Capture the cell that displays the provided text and extract its (x, y) central coordinate. 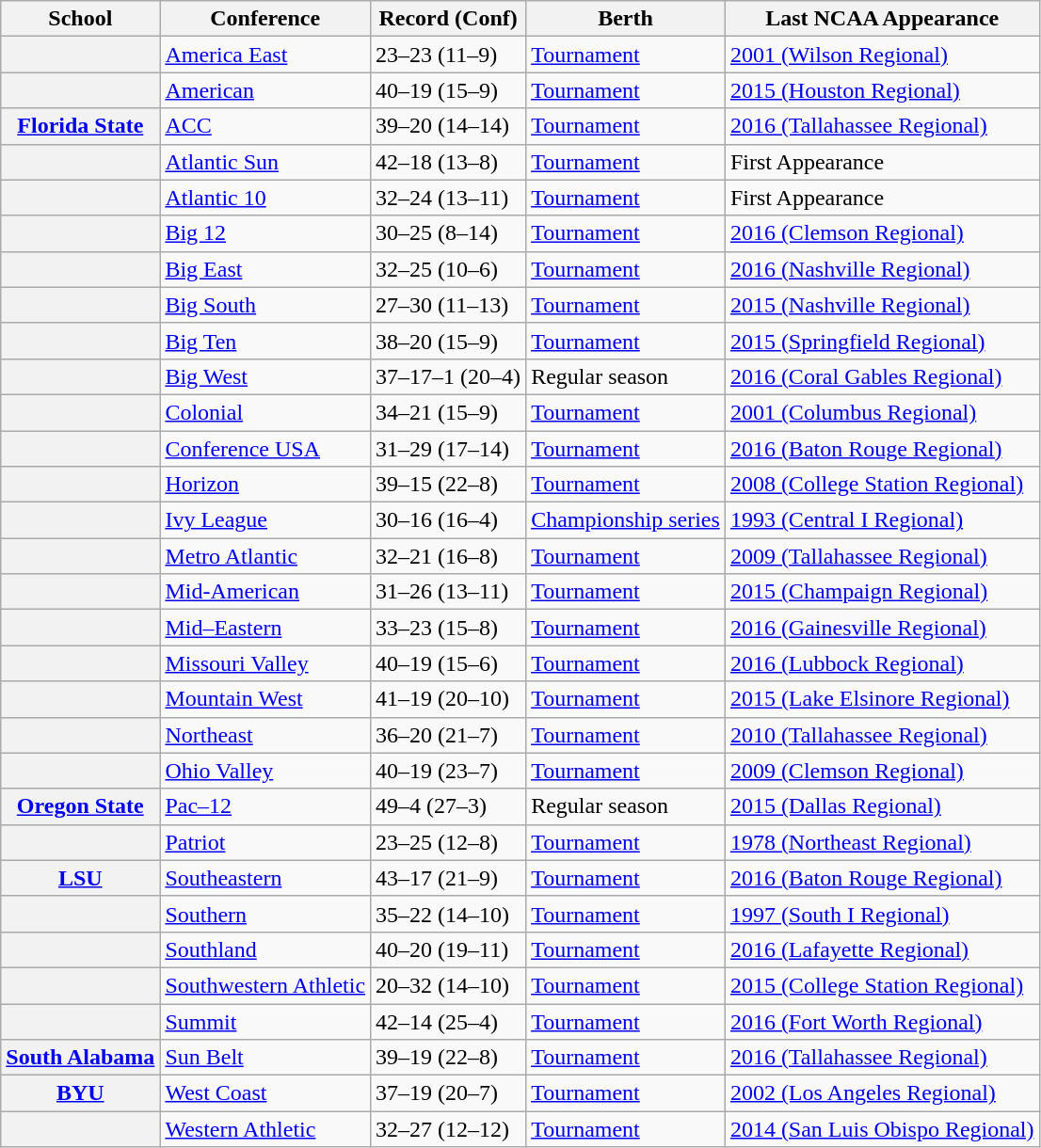
Last NCAA Appearance (882, 19)
Summit (265, 1021)
42–18 (13–8) (448, 162)
Southern (265, 914)
2010 (Tallahassee Regional) (882, 735)
2014 (San Luis Obispo Regional) (882, 1129)
31–29 (17–14) (448, 449)
Ivy League (265, 520)
2008 (College Station Regional) (882, 485)
America East (265, 55)
32–25 (10–6) (448, 269)
LSU (81, 878)
2015 (Houston Regional) (882, 90)
American (265, 90)
Conference (265, 19)
23–23 (11–9) (448, 55)
Big 12 (265, 233)
Championship series (626, 520)
39–15 (22–8) (448, 485)
37–17–1 (20–4) (448, 376)
41–19 (20–10) (448, 699)
31–26 (13–11) (448, 592)
ACC (265, 126)
2015 (Dallas Regional) (882, 806)
2015 (Springfield Regional) (882, 341)
Mid–Eastern (265, 628)
Record (Conf) (448, 19)
2016 (Lafayette Regional) (882, 949)
Berth (626, 19)
BYU (81, 1093)
Atlantic 10 (265, 198)
2016 (Nashville Regional) (882, 269)
33–23 (15–8) (448, 628)
2016 (Gainesville Regional) (882, 628)
2016 (Coral Gables Regional) (882, 376)
Patriot (265, 842)
30–25 (8–14) (448, 233)
2009 (Clemson Regional) (882, 771)
35–22 (14–10) (448, 914)
Oregon State (81, 806)
1993 (Central I Regional) (882, 520)
2016 (Lubbock Regional) (882, 663)
South Alabama (81, 1058)
Southeastern (265, 878)
2009 (Tallahassee Regional) (882, 556)
40–19 (15–6) (448, 663)
Sun Belt (265, 1058)
Colonial (265, 412)
39–20 (14–14) (448, 126)
1978 (Northeast Regional) (882, 842)
30–16 (16–4) (448, 520)
Northeast (265, 735)
Western Athletic (265, 1129)
Southland (265, 949)
Southwestern Athletic (265, 985)
2015 (College Station Regional) (882, 985)
2015 (Nashville Regional) (882, 305)
49–4 (27–3) (448, 806)
Horizon (265, 485)
Big West (265, 376)
23–25 (12–8) (448, 842)
40–19 (15–9) (448, 90)
37–19 (20–7) (448, 1093)
36–20 (21–7) (448, 735)
Mid-American (265, 592)
2016 (Clemson Regional) (882, 233)
27–30 (11–13) (448, 305)
Conference USA (265, 449)
Florida State (81, 126)
Big East (265, 269)
2001 (Wilson Regional) (882, 55)
40–19 (23–7) (448, 771)
Atlantic Sun (265, 162)
Big Ten (265, 341)
2002 (Los Angeles Regional) (882, 1093)
39–19 (22–8) (448, 1058)
42–14 (25–4) (448, 1021)
Mountain West (265, 699)
2015 (Champaign Regional) (882, 592)
School (81, 19)
40–20 (19–11) (448, 949)
West Coast (265, 1093)
2001 (Columbus Regional) (882, 412)
32–27 (12–12) (448, 1129)
Missouri Valley (265, 663)
Pac–12 (265, 806)
43–17 (21–9) (448, 878)
20–32 (14–10) (448, 985)
Metro Atlantic (265, 556)
32–24 (13–11) (448, 198)
38–20 (15–9) (448, 341)
2015 (Lake Elsinore Regional) (882, 699)
Big South (265, 305)
32–21 (16–8) (448, 556)
34–21 (15–9) (448, 412)
2016 (Fort Worth Regional) (882, 1021)
Ohio Valley (265, 771)
1997 (South I Regional) (882, 914)
